Find where the given text appears and provide that cell's center as (x, y) coordinate. 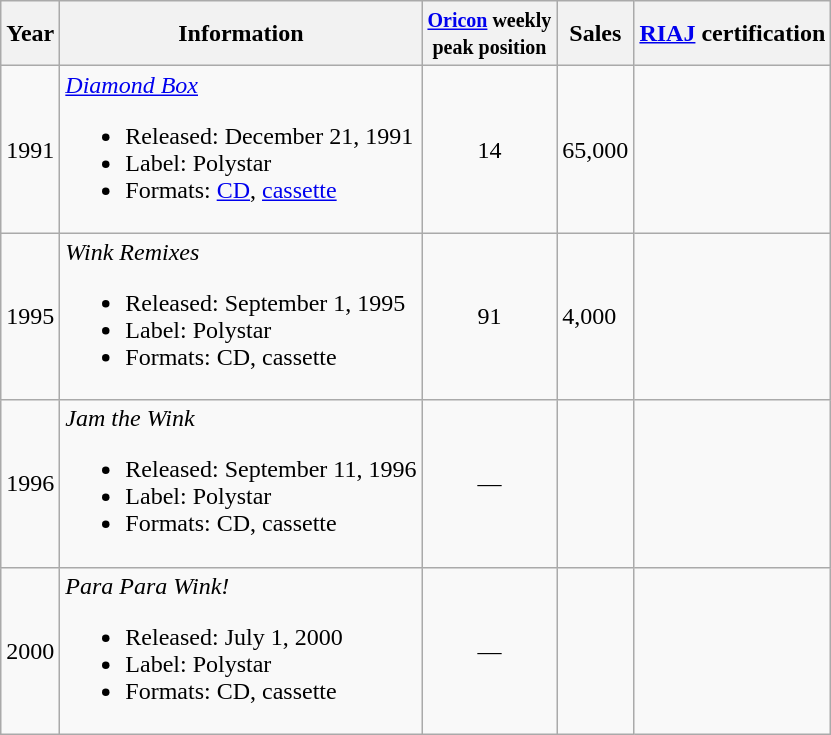
Sales (596, 34)
65,000 (596, 150)
Information (241, 34)
Para Para Wink!Released: July 1, 2000Label: PolystarFormats: CD, cassette (241, 650)
1991 (30, 150)
91 (490, 316)
Jam the WinkReleased: September 11, 1996Label: PolystarFormats: CD, cassette (241, 484)
Year (30, 34)
14 (490, 150)
2000 (30, 650)
RIAJ certification (732, 34)
4,000 (596, 316)
1996 (30, 484)
Wink RemixesReleased: September 1, 1995Label: PolystarFormats: CD, cassette (241, 316)
Diamond BoxReleased: December 21, 1991Label: PolystarFormats: CD, cassette (241, 150)
Oricon weeklypeak position (490, 34)
1995 (30, 316)
